Return [X, Y] of the center of cell containing provided text 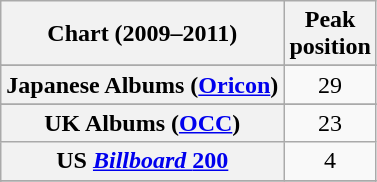
23 [330, 123]
Japanese Albums (Oricon) [142, 85]
US Billboard 200 [142, 161]
29 [330, 85]
Chart (2009–2011) [142, 34]
Peakposition [330, 34]
4 [330, 161]
UK Albums (OCC) [142, 123]
